Provide the (X, Y) coordinate of the cell's center where the given text is located.  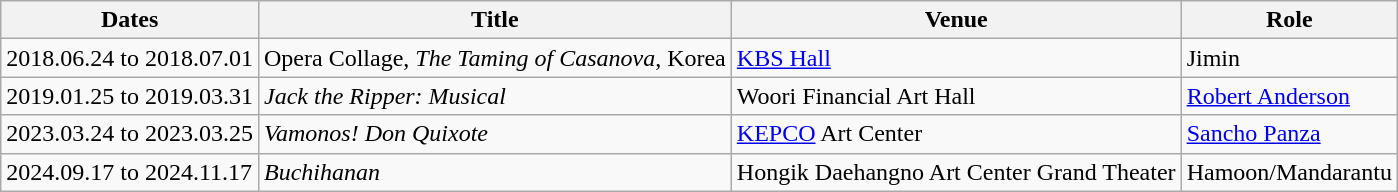
Vamonos! Don Quixote (494, 134)
Opera Collage, The Taming of Casanova, Korea (494, 58)
Dates (130, 20)
2024.09.17 to 2024.11.17 (130, 172)
Hamoon/Mandarantu (1289, 172)
Title (494, 20)
KEPCO Art Center (956, 134)
Venue (956, 20)
2018.06.24 to 2018.07.01 (130, 58)
Role (1289, 20)
Robert Anderson (1289, 96)
Buchihanan (494, 172)
Jack the Ripper: Musical (494, 96)
KBS Hall (956, 58)
Sancho Panza (1289, 134)
2023.03.24 to 2023.03.25 (130, 134)
2019.01.25 to 2019.03.31 (130, 96)
Jimin (1289, 58)
Hongik Daehangno Art Center Grand Theater (956, 172)
Woori Financial Art Hall (956, 96)
